Return [X, Y] of the center of cell containing provided text 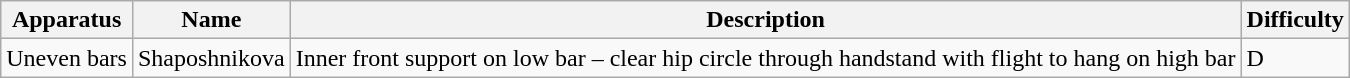
Difficulty [1295, 20]
Inner front support on low bar – clear hip circle through handstand with flight to hang on high bar [766, 58]
Shaposhnikova [211, 58]
Apparatus [67, 20]
Uneven bars [67, 58]
Description [766, 20]
D [1295, 58]
Name [211, 20]
